Output the (X, Y) coordinate of the center of the cell containing the given text.  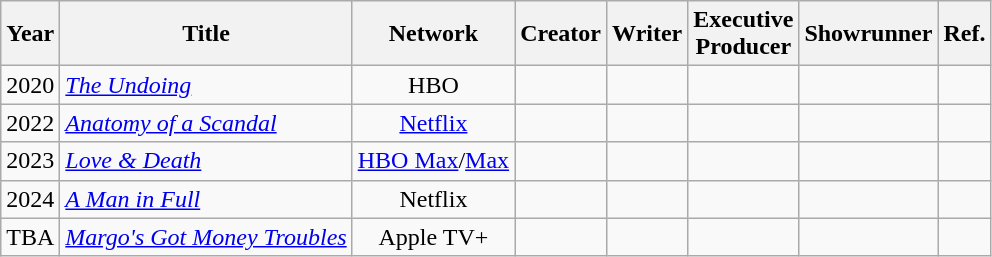
Year (30, 34)
A Man in Full (206, 199)
Apple TV+ (433, 237)
2024 (30, 199)
Love & Death (206, 161)
Title (206, 34)
Creator (561, 34)
2022 (30, 123)
Anatomy of a Scandal (206, 123)
The Undoing (206, 85)
Margo's Got Money Troubles (206, 237)
HBO (433, 85)
Network (433, 34)
TBA (30, 237)
HBO Max/Max (433, 161)
Ref. (964, 34)
Showrunner (868, 34)
ExecutiveProducer (744, 34)
2023 (30, 161)
2020 (30, 85)
Writer (648, 34)
